Pinpoint the cell where the given text exists, returning its [x, y] midpoint coordinate. 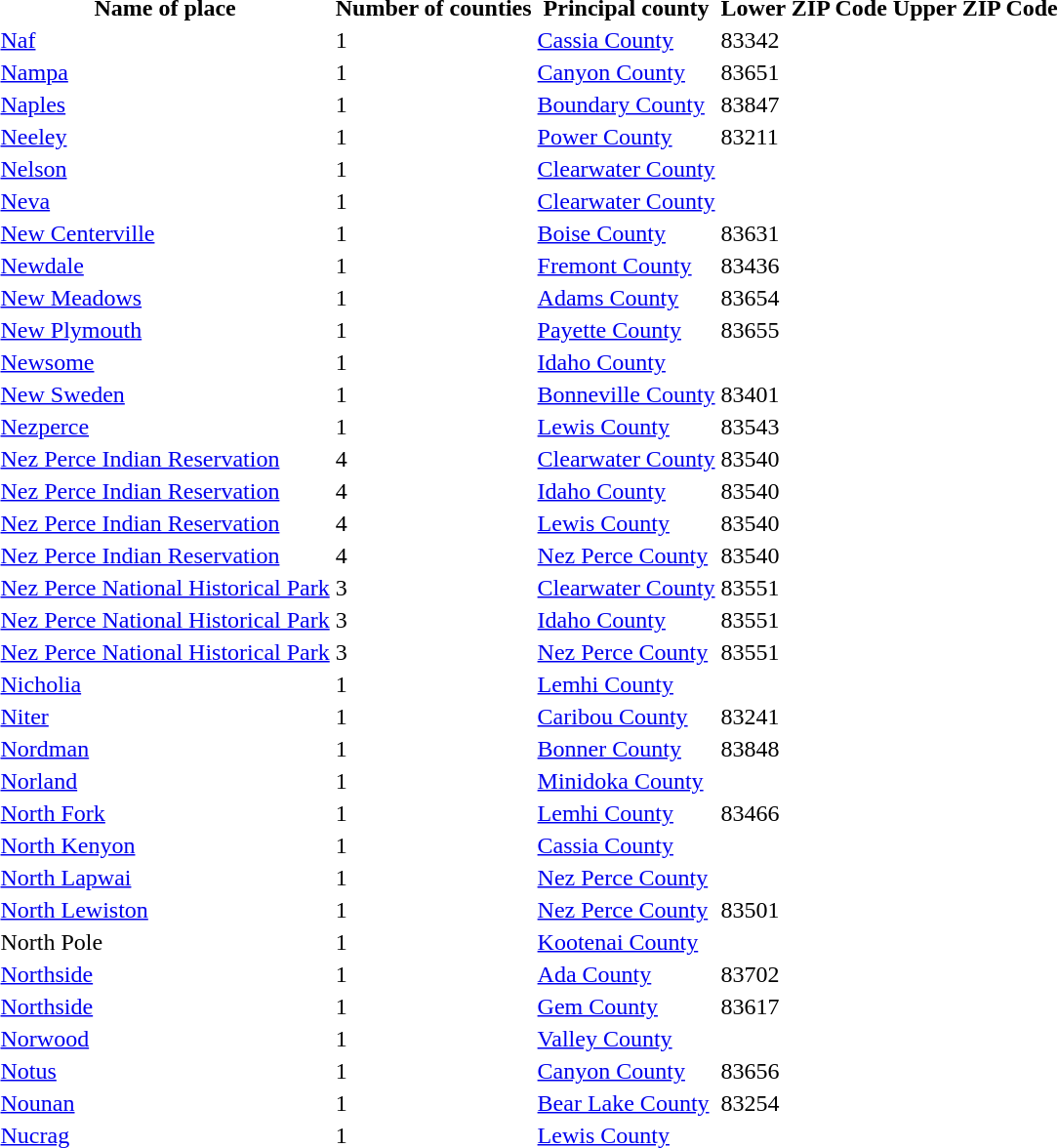
Caribou County [627, 717]
83702 [804, 974]
83254 [804, 1103]
83654 [804, 298]
Power County [627, 137]
Ada County [627, 974]
Kootenai County [627, 942]
83501 [804, 910]
Boundary County [627, 104]
Adams County [627, 298]
83656 [804, 1071]
83631 [804, 233]
83436 [804, 266]
83655 [804, 330]
83543 [804, 427]
Payette County [627, 330]
83847 [804, 104]
83466 [804, 813]
Minidoka County [627, 781]
83401 [804, 394]
Fremont County [627, 266]
83342 [804, 40]
Valley County [627, 1039]
83241 [804, 717]
Bonneville County [627, 394]
Gem County [627, 1006]
83848 [804, 749]
Bear Lake County [627, 1103]
Boise County [627, 233]
Bonner County [627, 749]
83651 [804, 72]
83211 [804, 137]
83617 [804, 1006]
